Provide the [X, Y] coordinate of the cell's center where the given text is located.  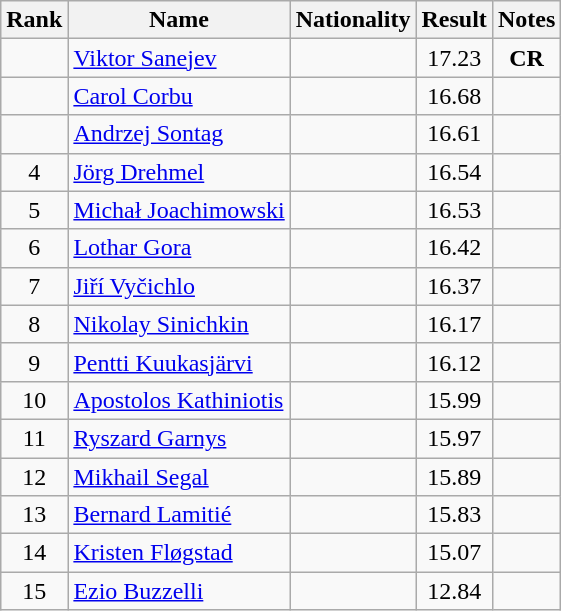
10 [34, 400]
16.68 [454, 96]
15.83 [454, 515]
12.84 [454, 591]
Mikhail Segal [179, 477]
Result [454, 20]
Pentti Kuukasjärvi [179, 362]
Viktor Sanejev [179, 58]
6 [34, 248]
Notes [526, 20]
16.53 [454, 210]
7 [34, 286]
5 [34, 210]
14 [34, 553]
Nationality [353, 20]
16.12 [454, 362]
Jiří Vyčichlo [179, 286]
Kristen Fløgstad [179, 553]
16.42 [454, 248]
Lothar Gora [179, 248]
Apostolos Kathiniotis [179, 400]
13 [34, 515]
16.37 [454, 286]
Carol Corbu [179, 96]
15.07 [454, 553]
Ryszard Garnys [179, 438]
CR [526, 58]
Bernard Lamitié [179, 515]
15.89 [454, 477]
Jörg Drehmel [179, 172]
16.17 [454, 324]
16.61 [454, 134]
4 [34, 172]
Nikolay Sinichkin [179, 324]
8 [34, 324]
9 [34, 362]
Michał Joachimowski [179, 210]
Rank [34, 20]
11 [34, 438]
15.97 [454, 438]
12 [34, 477]
15 [34, 591]
17.23 [454, 58]
16.54 [454, 172]
Name [179, 20]
Andrzej Sontag [179, 134]
Ezio Buzzelli [179, 591]
15.99 [454, 400]
